Locate the cell with the specified text and output its (x, y) center coordinate. 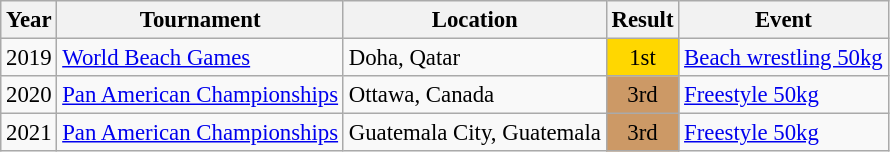
2020 (29, 95)
Year (29, 20)
Event (784, 20)
1st (642, 58)
Guatemala City, Guatemala (474, 133)
Result (642, 20)
Location (474, 20)
2021 (29, 133)
World Beach Games (200, 58)
Beach wrestling 50kg (784, 58)
Ottawa, Canada (474, 95)
2019 (29, 58)
Doha, Qatar (474, 58)
Tournament (200, 20)
